Detect which cell encompasses the target text, then output its [X, Y] center coordinate. 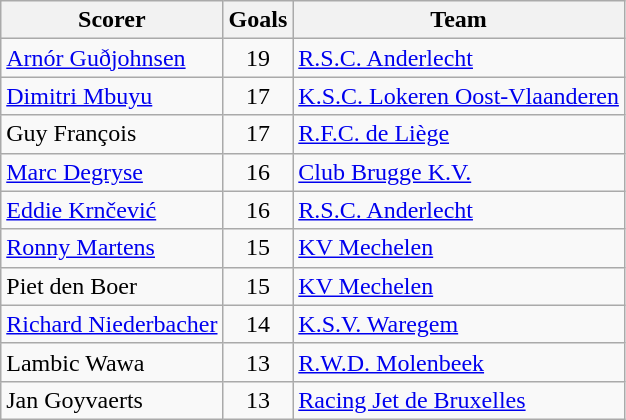
K.S.V. Waregem [459, 324]
Team [459, 20]
R.F.C. de Liège [459, 134]
Richard Niederbacher [112, 324]
Guy François [112, 134]
Marc Degryse [112, 172]
Goals [258, 20]
R.W.D. Molenbeek [459, 362]
Scorer [112, 20]
14 [258, 324]
Arnór Guðjohnsen [112, 58]
Jan Goyvaerts [112, 400]
Eddie Krnčević [112, 210]
Ronny Martens [112, 248]
Club Brugge K.V. [459, 172]
Lambic Wawa [112, 362]
K.S.C. Lokeren Oost-Vlaanderen [459, 96]
19 [258, 58]
Racing Jet de Bruxelles [459, 400]
Dimitri Mbuyu [112, 96]
Piet den Boer [112, 286]
